Output the (x, y) coordinate of the center of the cell containing the given text.  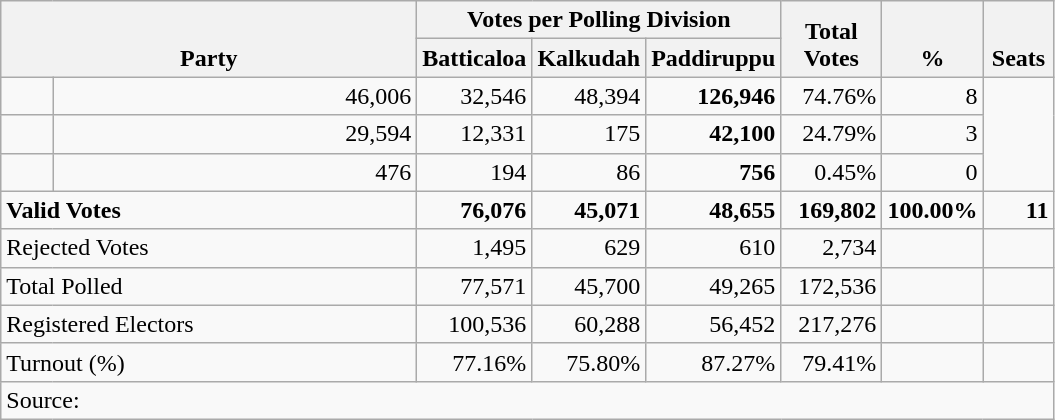
Source: (528, 400)
756 (714, 172)
194 (474, 172)
56,452 (714, 324)
Party (209, 39)
49,265 (714, 286)
126,946 (714, 96)
32,546 (474, 96)
1,495 (474, 248)
45,071 (589, 210)
Batticaloa (474, 58)
610 (714, 248)
48,394 (589, 96)
217,276 (832, 324)
Total Polled (209, 286)
45,700 (589, 286)
476 (235, 172)
Rejected Votes (209, 248)
79.41% (832, 362)
77,571 (474, 286)
77.16% (474, 362)
169,802 (832, 210)
29,594 (235, 134)
87.27% (714, 362)
Turnout (%) (209, 362)
60,288 (589, 324)
2,734 (832, 248)
76,076 (474, 210)
100,536 (474, 324)
46,006 (235, 96)
75.80% (589, 362)
100.00% (932, 210)
12,331 (474, 134)
24.79% (832, 134)
0.45% (832, 172)
Valid Votes (209, 210)
3 (932, 134)
172,536 (832, 286)
Seats (1018, 39)
% (932, 39)
Total Votes (832, 39)
48,655 (714, 210)
175 (589, 134)
Registered Electors (209, 324)
74.76% (832, 96)
629 (589, 248)
42,100 (714, 134)
11 (1018, 210)
Kalkudah (589, 58)
8 (932, 96)
0 (932, 172)
Votes per Polling Division (599, 20)
Paddiruppu (714, 58)
86 (589, 172)
